Search for the cell housing the specified text and yield its [x, y] center coordinate. 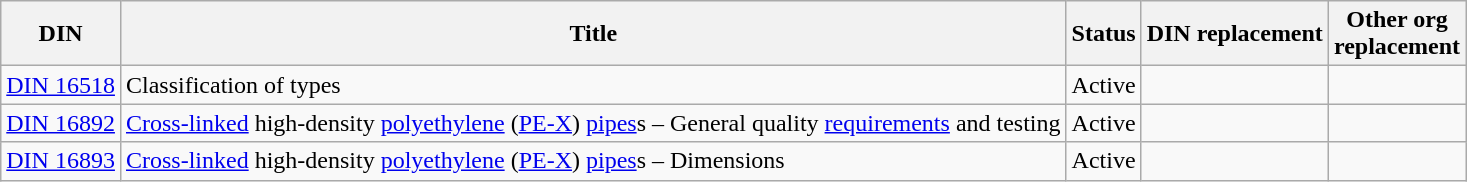
DIN replacement [1234, 34]
Cross-linked high-density polyethylene (PE-X) pipess – Dimensions [593, 161]
Status [1104, 34]
Cross-linked high-density polyethylene (PE-X) pipess – General quality requirements and testing [593, 123]
Other orgreplacement [1396, 34]
DIN 16893 [61, 161]
DIN 16892 [61, 123]
Classification of types [593, 85]
DIN [61, 34]
DIN 16518 [61, 85]
Title [593, 34]
